For the text-containing cell, return its midpoint in [X, Y] coordinate format. 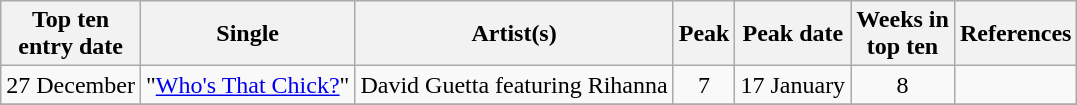
Single [247, 34]
David Guetta featuring Rihanna [514, 85]
Weeks intop ten [903, 34]
"Who's That Chick?" [247, 85]
27 December [71, 85]
17 January [793, 85]
7 [704, 85]
Peak [704, 34]
References [1016, 34]
8 [903, 85]
Artist(s) [514, 34]
Top tenentry date [71, 34]
Peak date [793, 34]
